Search for the cell housing the specified text and yield its (x, y) center coordinate. 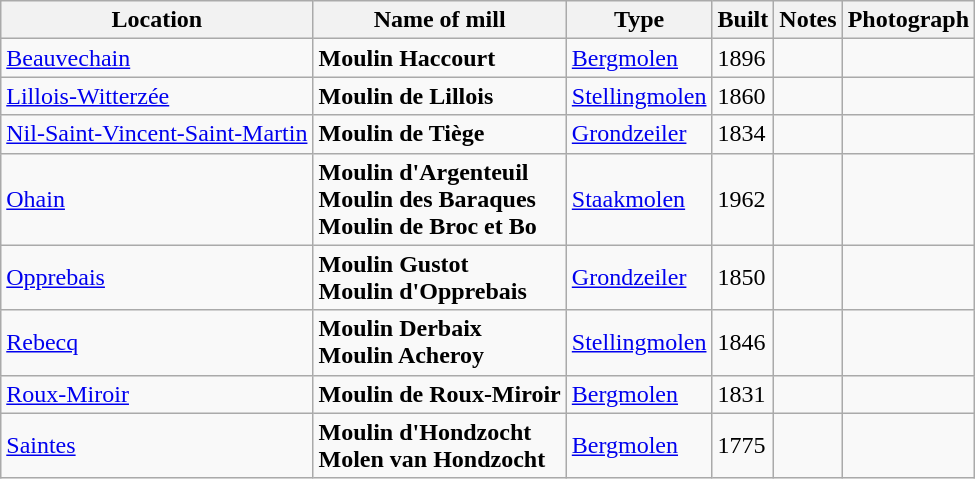
Roux-Miroir (157, 394)
Lillois-Witterzée (157, 96)
Opprebais (157, 278)
1775 (743, 446)
Notes (808, 20)
Moulin de Lillois (440, 96)
Saintes (157, 446)
1831 (743, 394)
Moulin DerbaixMoulin Acheroy (440, 342)
Name of mill (440, 20)
Rebecq (157, 342)
1860 (743, 96)
Moulin de Roux-Miroir (440, 394)
1846 (743, 342)
1850 (743, 278)
Location (157, 20)
1834 (743, 134)
Staakmolen (639, 199)
1962 (743, 199)
Photograph (908, 20)
Moulin d'HondzochtMolen van Hondzocht (440, 446)
Moulin Haccourt (440, 58)
1896 (743, 58)
Ohain (157, 199)
Moulin d'ArgenteuilMoulin des BaraquesMoulin de Broc et Bo (440, 199)
Moulin de Tiège (440, 134)
Type (639, 20)
Nil-Saint-Vincent-Saint-Martin (157, 134)
Built (743, 20)
Moulin GustotMoulin d'Opprebais (440, 278)
Beauvechain (157, 58)
